Search for the cell housing the specified text and yield its [X, Y] center coordinate. 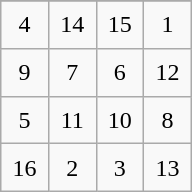
14 [72, 25]
9 [25, 72]
12 [168, 72]
10 [120, 120]
8 [168, 120]
1 [168, 25]
3 [120, 168]
2 [72, 168]
11 [72, 120]
5 [25, 120]
4 [25, 25]
13 [168, 168]
16 [25, 168]
6 [120, 72]
15 [120, 25]
7 [72, 72]
